Locate the cell with the specified text and output its [X, Y] center coordinate. 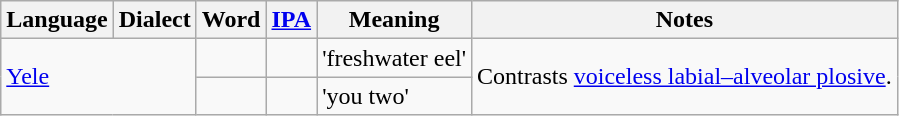
'you two' [394, 96]
'freshwater eel' [394, 58]
Dialect [154, 20]
Language [57, 20]
Contrasts voiceless labial–alveolar plosive. [685, 77]
Word [231, 20]
Meaning [394, 20]
Notes [685, 20]
IPA [292, 20]
Yele [98, 77]
